Determine the (X, Y) coordinate at the center of the cell enclosing the given text.  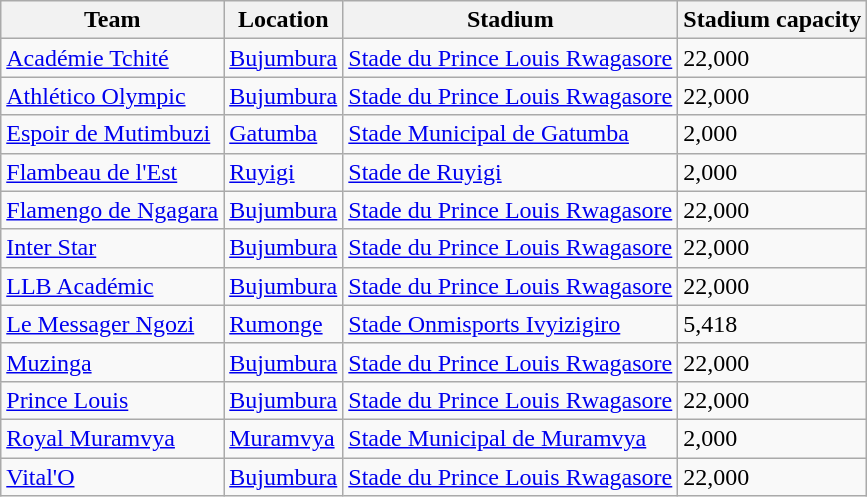
Flambeau de l'Est (112, 172)
LLB Académic (112, 286)
Stadium capacity (772, 20)
Stade de Ruyigi (510, 172)
Espoir de Mutimbuzi (112, 134)
Rumonge (284, 324)
Muramvya (284, 438)
Inter Star (112, 248)
Location (284, 20)
Académie Tchité (112, 58)
Stadium (510, 20)
Stade Municipal de Gatumba (510, 134)
Muzinga (112, 362)
Vital'O (112, 477)
Ruyigi (284, 172)
Le Messager Ngozi (112, 324)
Athlético Olympic (112, 96)
Stade Onmisports Ivyizigiro (510, 324)
Prince Louis (112, 400)
Flamengo de Ngagara (112, 210)
Team (112, 20)
5,418 (772, 324)
Gatumba (284, 134)
Stade Municipal de Muramvya (510, 438)
Royal Muramvya (112, 438)
